Return the [x, y] coordinate for the center point of the cell that contains the specified text.  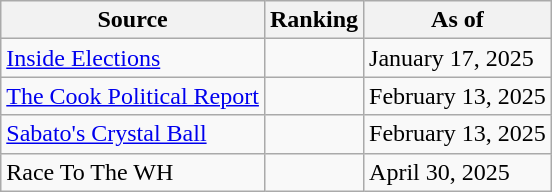
Source [133, 20]
As of [458, 20]
January 17, 2025 [458, 58]
Ranking [314, 20]
Race To The WH [133, 172]
Inside Elections [133, 58]
The Cook Political Report [133, 96]
Sabato's Crystal Ball [133, 134]
April 30, 2025 [458, 172]
